Return (x, y) of the center of cell containing provided text 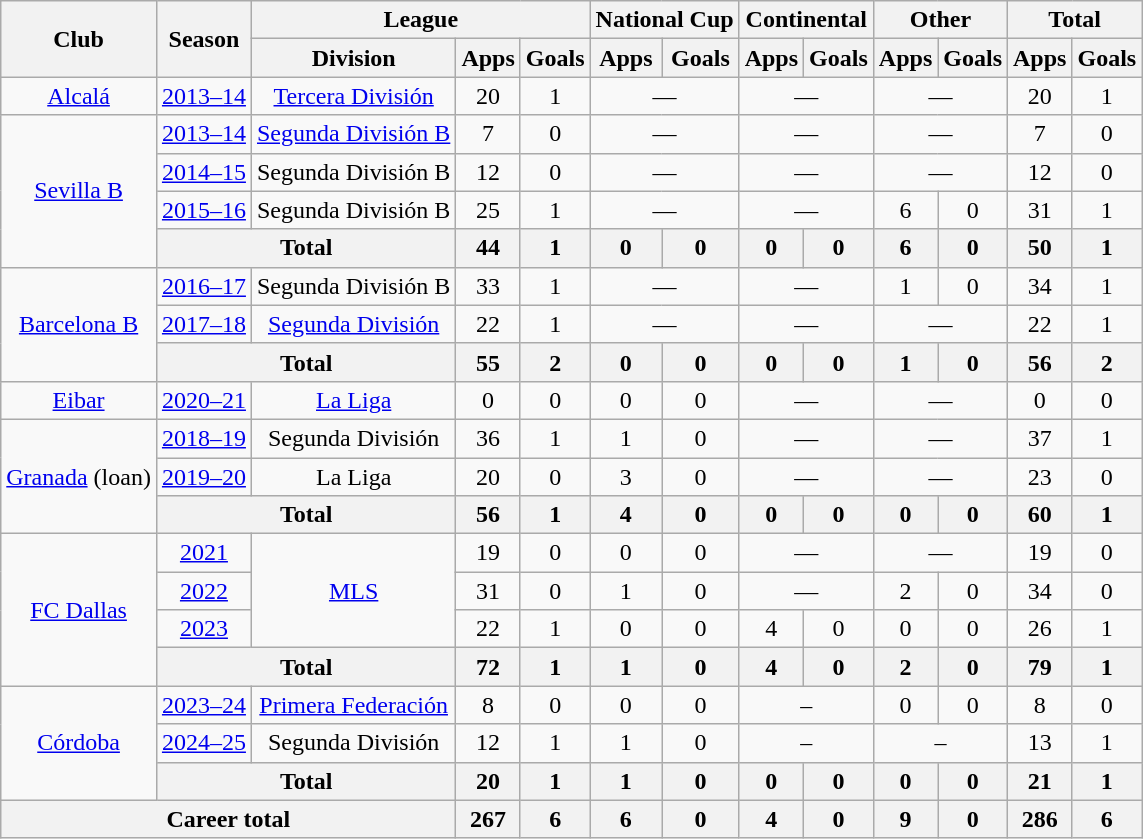
13 (1040, 743)
2017–18 (204, 324)
33 (488, 286)
3 (626, 477)
Eibar (79, 400)
Career total (228, 819)
21 (1040, 781)
National Cup (664, 20)
2023–24 (204, 705)
Club (79, 39)
50 (1040, 248)
2016–17 (204, 286)
League (420, 20)
44 (488, 248)
2015–16 (204, 210)
2024–25 (204, 743)
267 (488, 819)
2023 (204, 629)
Tercera División (353, 96)
286 (1040, 819)
2018–19 (204, 438)
60 (1040, 515)
MLS (353, 591)
23 (1040, 477)
2019–20 (204, 477)
Primera Federación (353, 705)
Continental (806, 20)
2021 (204, 553)
Alcalá (79, 96)
Córdoba (79, 743)
26 (1040, 629)
Division (353, 58)
9 (905, 819)
2022 (204, 591)
Sevilla B (79, 191)
36 (488, 438)
55 (488, 362)
Barcelona B (79, 324)
79 (1040, 667)
Granada (loan) (79, 476)
25 (488, 210)
2020–21 (204, 400)
72 (488, 667)
2014–15 (204, 172)
Other (940, 20)
Season (204, 39)
37 (1040, 438)
FC Dallas (79, 610)
